Pinpoint the cell where the given text exists, returning its [X, Y] midpoint coordinate. 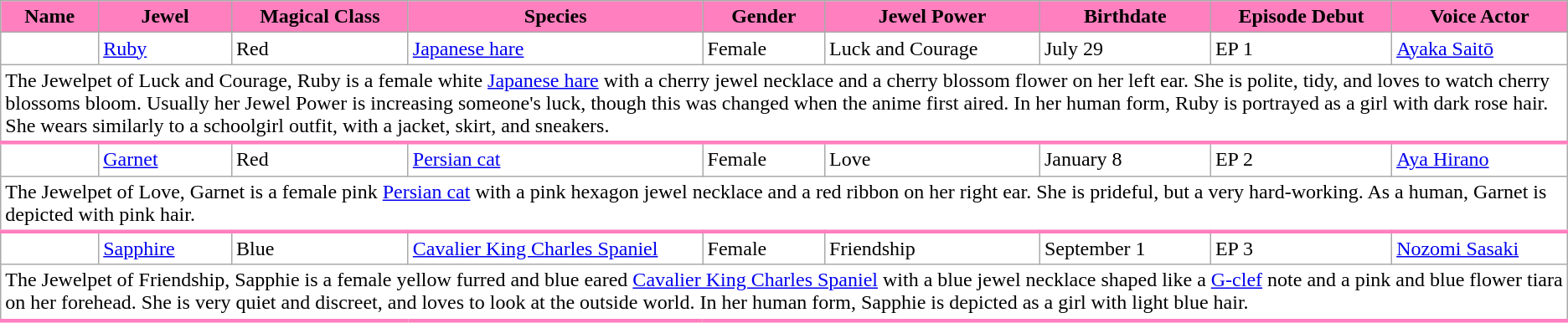
Cavalier King Charles Spaniel [555, 249]
EP 1 [1301, 49]
EP 2 [1301, 159]
Sapphire [166, 249]
Garnet [166, 159]
Nozomi Sasaki [1480, 249]
Species [555, 17]
September 1 [1125, 249]
Jewel [166, 17]
Jewel Power [933, 17]
Love [933, 159]
July 29 [1125, 49]
Persian cat [555, 159]
Luck and Courage [933, 49]
Name [50, 17]
Japanese hare [555, 49]
Friendship [933, 249]
Voice Actor [1480, 17]
Ruby [166, 49]
Episode Debut [1301, 17]
Blue [320, 249]
January 8 [1125, 159]
Magical Class [320, 17]
Aya Hirano [1480, 159]
Birthdate [1125, 17]
EP 3 [1301, 249]
Ayaka Saitō [1480, 49]
Gender [764, 17]
